Pinpoint the cell where the given text exists, returning its [X, Y] midpoint coordinate. 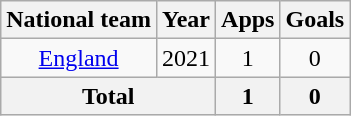
Goals [315, 20]
National team [79, 20]
Total [108, 96]
England [79, 58]
Year [186, 20]
Apps [248, 20]
2021 [186, 58]
